From the cell containing the given text, extract its center point as (x, y) coordinate. 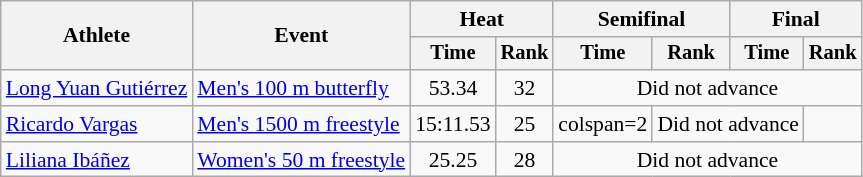
Ricardo Vargas (97, 124)
colspan=2 (602, 124)
Final (796, 19)
15:11.53 (452, 124)
Heat (482, 19)
Event (301, 36)
25 (525, 124)
Semifinal (642, 19)
32 (525, 88)
53.34 (452, 88)
Men's 1500 m freestyle (301, 124)
Long Yuan Gutiérrez (97, 88)
Men's 100 m butterfly (301, 88)
Athlete (97, 36)
